Return [X, Y] of the center of cell containing provided text 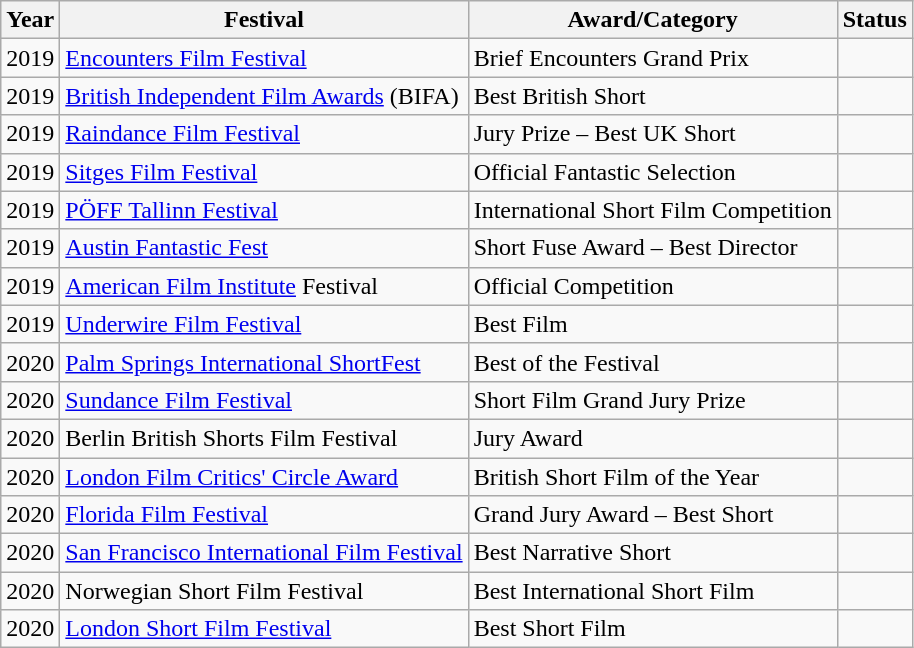
Best Film [652, 324]
Best International Short Film [652, 591]
Norwegian Short Film Festival [264, 591]
British Independent Film Awards (BIFA) [264, 96]
Berlin British Shorts Film Festival [264, 438]
Year [30, 20]
Status [874, 20]
Raindance Film Festival [264, 134]
San Francisco International Film Festival [264, 553]
Florida Film Festival [264, 515]
Best British Short [652, 96]
Official Fantastic Selection [652, 172]
London Film Critics' Circle Award [264, 477]
Sitges Film Festival [264, 172]
Festival [264, 20]
Official Competition [652, 286]
Sundance Film Festival [264, 400]
Short Film Grand Jury Prize [652, 400]
International Short Film Competition [652, 210]
British Short Film of the Year [652, 477]
Austin Fantastic Fest [264, 248]
Jury Award [652, 438]
Award/Category [652, 20]
Short Fuse Award – Best Director [652, 248]
Palm Springs International ShortFest [264, 362]
Encounters Film Festival [264, 58]
Grand Jury Award – Best Short [652, 515]
Underwire Film Festival [264, 324]
Jury Prize – Best UK Short [652, 134]
Best Narrative Short [652, 553]
Best Short Film [652, 629]
American Film Institute Festival [264, 286]
Brief Encounters Grand Prix [652, 58]
Best of the Festival [652, 362]
London Short Film Festival [264, 629]
PÖFF Tallinn Festival [264, 210]
